Determine the [X, Y] coordinate at the center of the cell enclosing the given text.  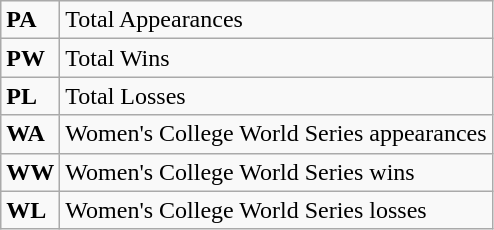
WL [30, 210]
Women's College World Series wins [276, 172]
PL [30, 96]
Women's College World Series appearances [276, 134]
PA [30, 20]
Total Appearances [276, 20]
Total Wins [276, 58]
PW [30, 58]
Women's College World Series losses [276, 210]
Total Losses [276, 96]
WW [30, 172]
WA [30, 134]
